Extract the (x, y) coordinate from the center of the cell holding the provided text.  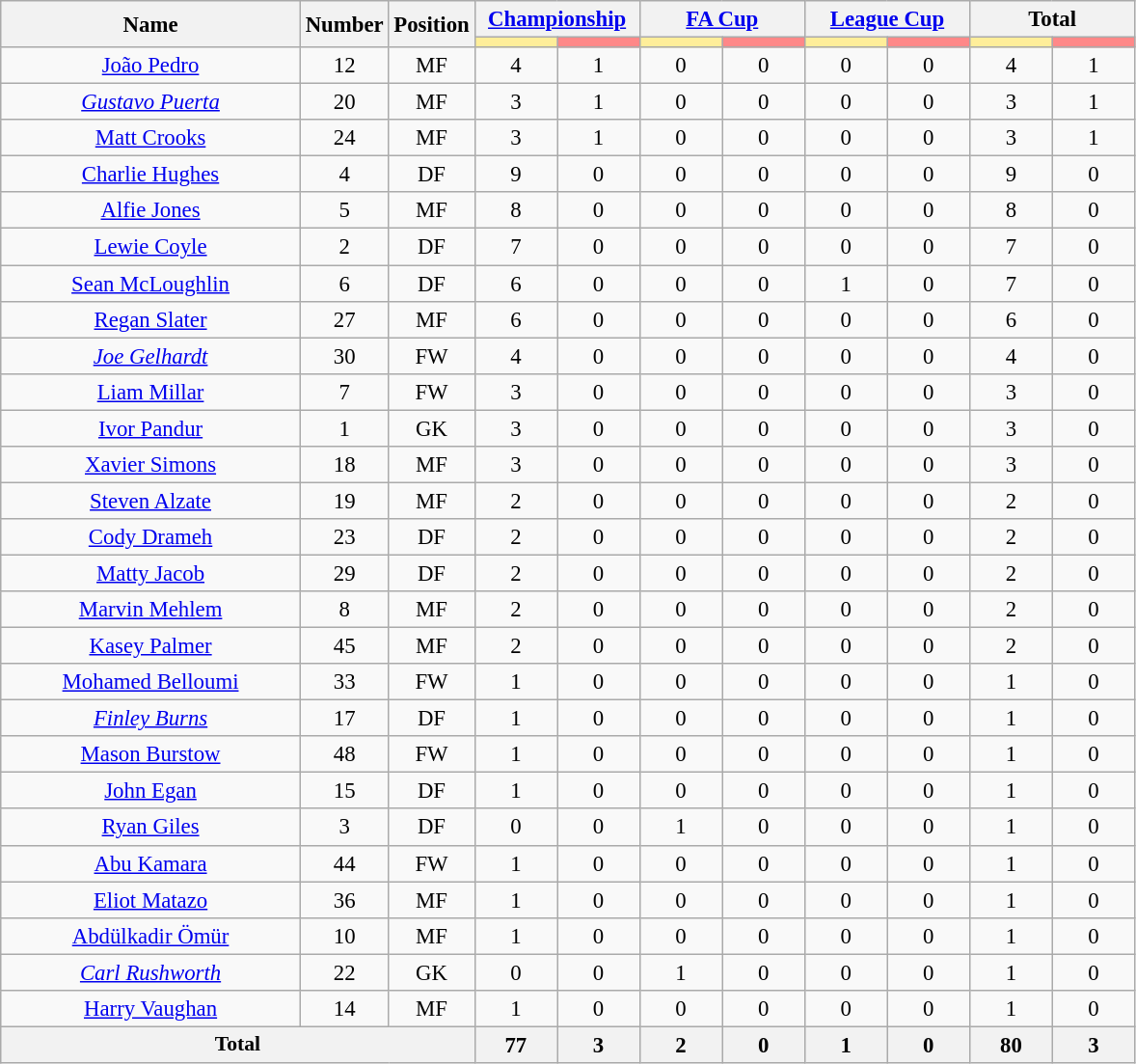
Ivor Pandur (150, 428)
Charlie Hughes (150, 175)
5 (344, 211)
Finley Burns (150, 719)
Mason Burstow (150, 754)
Position (432, 24)
Xavier Simons (150, 465)
27 (344, 319)
36 (344, 900)
12 (344, 66)
Abu Kamara (150, 863)
45 (344, 646)
Harry Vaughan (150, 1009)
17 (344, 719)
33 (344, 682)
Ryan Giles (150, 828)
14 (344, 1009)
Abdülkadir Ömür (150, 936)
44 (344, 863)
15 (344, 791)
FA Cup (721, 19)
Kasey Palmer (150, 646)
Joe Gelhardt (150, 356)
Carl Rushworth (150, 972)
Marvin Mehlem (150, 610)
23 (344, 537)
Steven Alzate (150, 501)
Championship (557, 19)
10 (344, 936)
24 (344, 138)
Eliot Matazo (150, 900)
Lewie Coyle (150, 247)
Matty Jacob (150, 573)
30 (344, 356)
48 (344, 754)
John Egan (150, 791)
Sean McLoughlin (150, 284)
Cody Drameh (150, 537)
Liam Millar (150, 392)
Name (150, 24)
João Pedro (150, 66)
Matt Crooks (150, 138)
29 (344, 573)
Mohamed Belloumi (150, 682)
18 (344, 465)
19 (344, 501)
Alfie Jones (150, 211)
20 (344, 102)
Regan Slater (150, 319)
22 (344, 972)
League Cup (887, 19)
Number (344, 24)
Gustavo Puerta (150, 102)
77 (516, 1045)
80 (1012, 1045)
